Detect which cell encompasses the target text, then output its (X, Y) center coordinate. 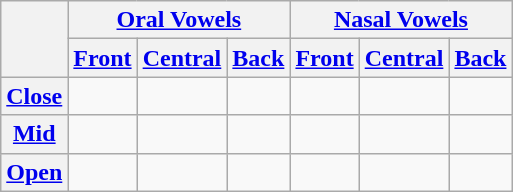
Open (34, 172)
Oral Vowels (179, 20)
Nasal Vowels (401, 20)
Mid (34, 134)
Close (34, 96)
